Search for the cell housing the specified text and yield its [x, y] center coordinate. 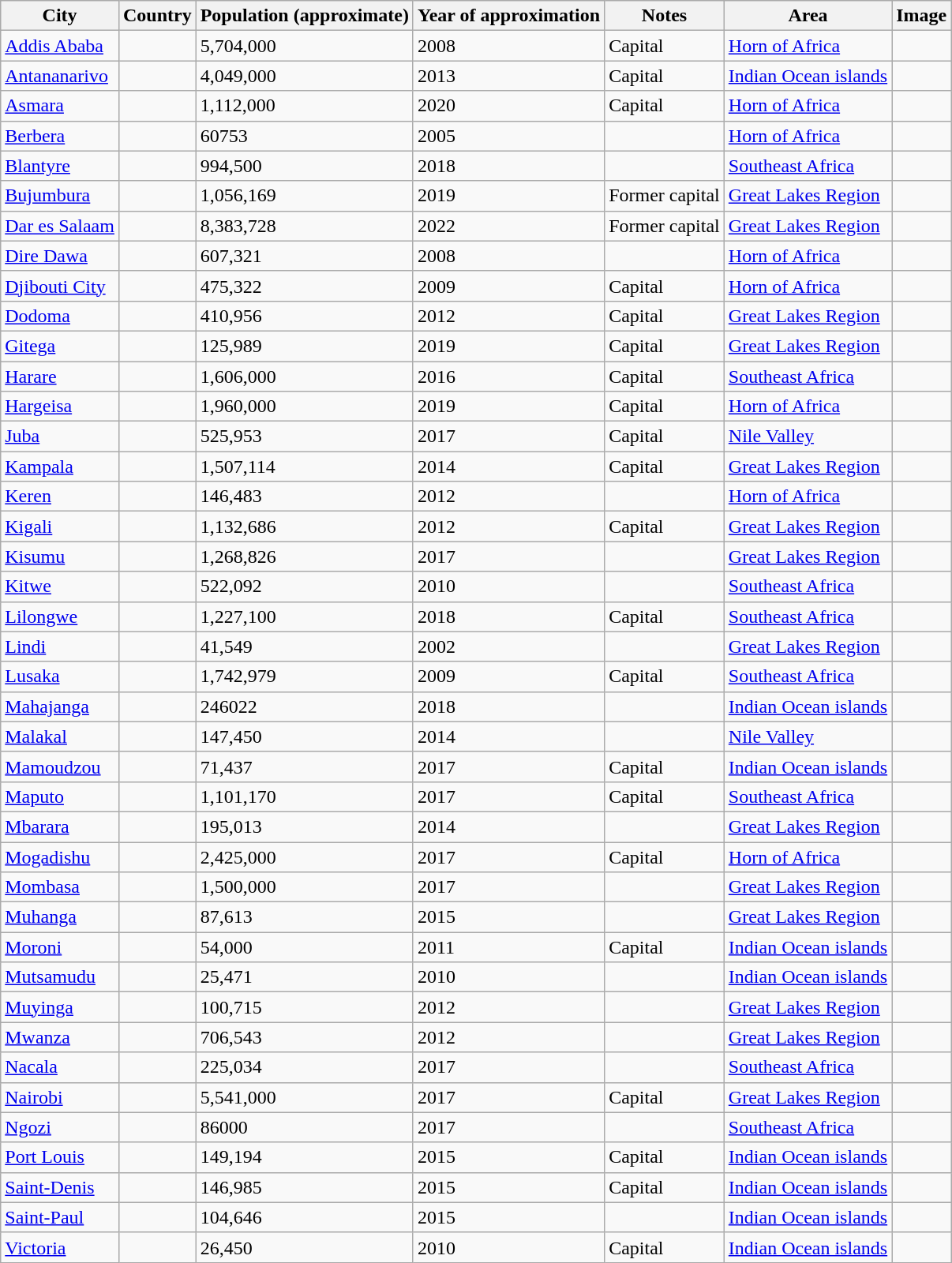
Population (approximate) [305, 16]
Kigali [60, 527]
146,985 [305, 1187]
Port Louis [60, 1157]
Country [157, 16]
125,989 [305, 346]
2022 [508, 226]
104,646 [305, 1217]
Moroni [60, 947]
Kampala [60, 467]
Juba [60, 437]
54,000 [305, 947]
Gitega [60, 346]
Keren [60, 497]
246022 [305, 706]
149,194 [305, 1157]
71,437 [305, 766]
4,049,000 [305, 76]
2016 [508, 377]
2002 [508, 646]
87,613 [305, 917]
Berbera [60, 136]
1,606,000 [305, 377]
2020 [508, 106]
1,101,170 [305, 796]
994,500 [305, 166]
2011 [508, 947]
475,322 [305, 286]
Mamoudzou [60, 766]
41,549 [305, 646]
Dar es Salaam [60, 226]
Nairobi [60, 1097]
146,483 [305, 497]
26,450 [305, 1247]
Blantyre [60, 166]
706,543 [305, 1037]
Mwanza [60, 1037]
195,013 [305, 826]
Image [922, 16]
Area [808, 16]
522,092 [305, 587]
25,471 [305, 977]
Malakal [60, 736]
Djibouti City [60, 286]
2005 [508, 136]
Lusaka [60, 676]
Mombasa [60, 887]
Lindi [60, 646]
1,132,686 [305, 527]
Muhanga [60, 917]
225,034 [305, 1067]
Mahajanga [60, 706]
Hargeisa [60, 407]
100,715 [305, 1007]
1,500,000 [305, 887]
86000 [305, 1127]
1,507,114 [305, 467]
1,742,979 [305, 676]
5,541,000 [305, 1097]
Ngozi [60, 1127]
1,268,826 [305, 557]
Mbarara [60, 826]
147,450 [305, 736]
2,425,000 [305, 856]
Dodoma [60, 316]
Mogadishu [60, 856]
Bujumbura [60, 196]
Victoria [60, 1247]
Muyinga [60, 1007]
Kisumu [60, 557]
5,704,000 [305, 46]
Dire Dawa [60, 256]
Nacala [60, 1067]
8,383,728 [305, 226]
1,056,169 [305, 196]
City [60, 16]
Kitwe [60, 587]
410,956 [305, 316]
1,112,000 [305, 106]
525,953 [305, 437]
Saint-Paul [60, 1217]
Maputo [60, 796]
60753 [305, 136]
Lilongwe [60, 617]
Year of approximation [508, 16]
1,960,000 [305, 407]
Asmara [60, 106]
Addis Ababa [60, 46]
607,321 [305, 256]
Harare [60, 377]
Notes [665, 16]
2013 [508, 76]
1,227,100 [305, 617]
Saint-Denis [60, 1187]
Mutsamudu [60, 977]
Antananarivo [60, 76]
